Determine the [X, Y] coordinate at the center of the cell enclosing the given text.  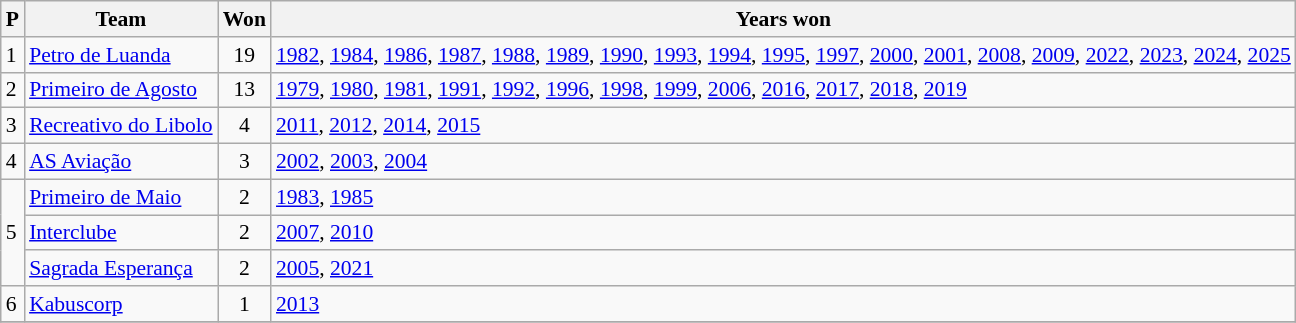
Petro de Luanda [121, 55]
2002, 2003, 2004 [784, 162]
6 [12, 304]
1979, 1980, 1981, 1991, 1992, 1996, 1998, 1999, 2006, 2016, 2017, 2018, 2019 [784, 90]
Kabuscorp [121, 304]
Won [244, 19]
19 [244, 55]
Years won [784, 19]
Team [121, 19]
2013 [784, 304]
Sagrada Esperança [121, 269]
Interclube [121, 233]
2011, 2012, 2014, 2015 [784, 126]
5 [12, 232]
Primeiro de Agosto [121, 90]
1983, 1985 [784, 197]
P [12, 19]
Primeiro de Maio [121, 197]
2007, 2010 [784, 233]
2005, 2021 [784, 269]
AS Aviação [121, 162]
1982, 1984, 1986, 1987, 1988, 1989, 1990, 1993, 1994, 1995, 1997, 2000, 2001, 2008, 2009, 2022, 2023, 2024, 2025 [784, 55]
13 [244, 90]
Recreativo do Libolo [121, 126]
